Provide the [x, y] coordinate of the cell's center where the given text is located.  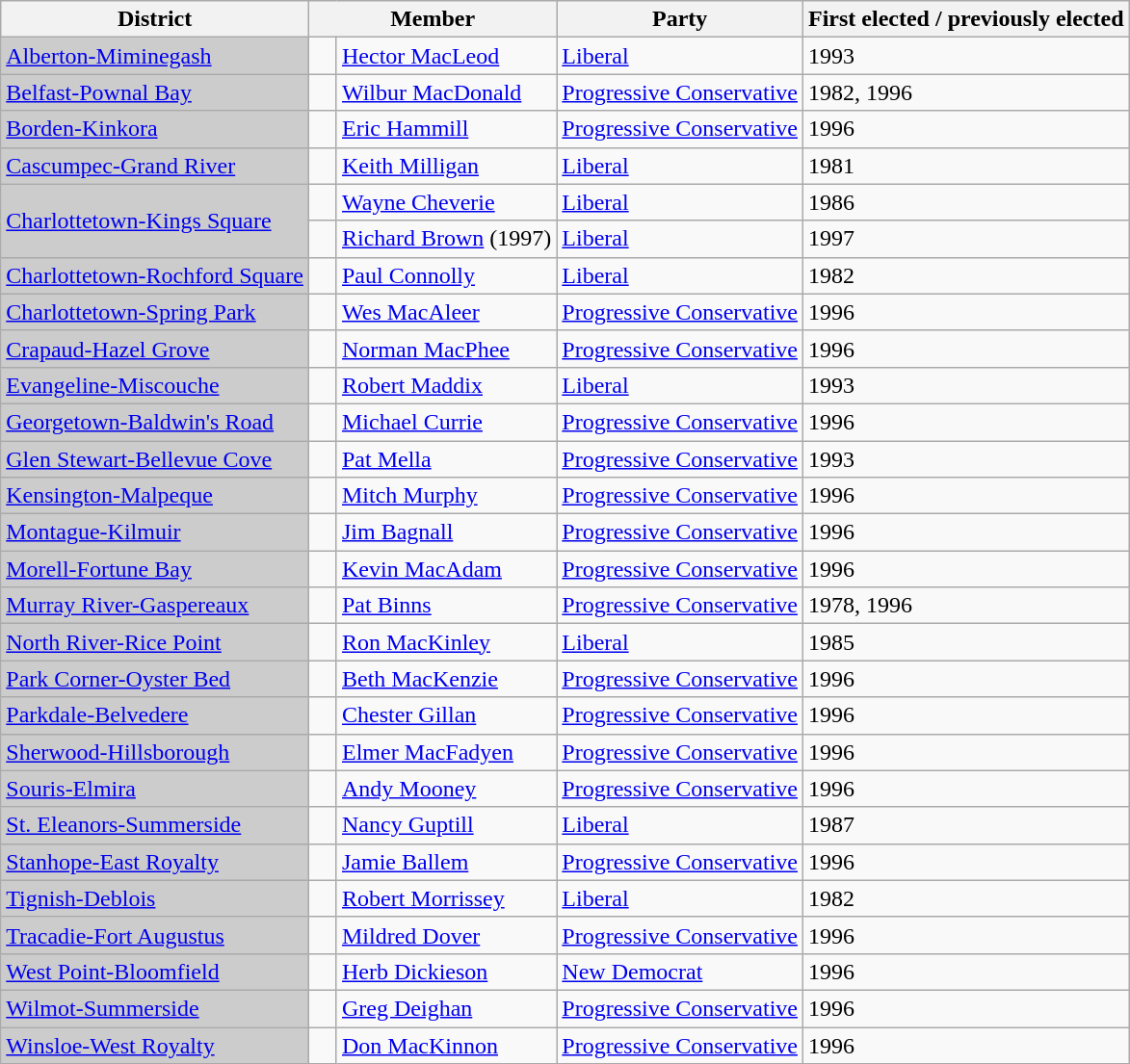
Murray River-Gaspereaux [155, 606]
Eric Hammill [446, 129]
Georgetown-Baldwin's Road [155, 422]
Herb Dickieson [446, 972]
1978, 1996 [967, 606]
West Point-Bloomfield [155, 972]
Robert Maddix [446, 385]
Greg Deighan [446, 1008]
Stanhope-East Royalty [155, 862]
Ron MacKinley [446, 642]
Kevin MacAdam [446, 569]
1985 [967, 642]
Andy Mooney [446, 789]
Tracadie-Fort Augustus [155, 935]
Keith Milligan [446, 166]
1981 [967, 166]
Hector MacLeod [446, 56]
Evangeline-Miscouche [155, 385]
Paul Connolly [446, 275]
Wes MacAleer [446, 312]
Alberton-Miminegash [155, 56]
Chester Gillan [446, 715]
Nancy Guptill [446, 825]
Pat Binns [446, 606]
Richard Brown (1997) [446, 239]
Mildred Dover [446, 935]
St. Eleanors-Summerside [155, 825]
Charlottetown-Kings Square [155, 221]
Mitch Murphy [446, 496]
Kensington-Malpeque [155, 496]
Borden-Kinkora [155, 129]
Charlottetown-Spring Park [155, 312]
Tignish-Deblois [155, 898]
Montague-Kilmuir [155, 532]
Wilmot-Summerside [155, 1008]
1982, 1996 [967, 92]
1997 [967, 239]
Norman MacPhee [446, 349]
Morell-Fortune Bay [155, 569]
First elected / previously elected [967, 19]
District [155, 19]
Parkdale-Belvedere [155, 715]
New Democrat [680, 972]
Party [680, 19]
Robert Morrissey [446, 898]
Glen Stewart-Bellevue Cove [155, 459]
Jamie Ballem [446, 862]
Jim Bagnall [446, 532]
1987 [967, 825]
1986 [967, 202]
Elmer MacFadyen [446, 752]
Beth MacKenzie [446, 679]
Crapaud-Hazel Grove [155, 349]
Winsloe-West Royalty [155, 1045]
Wilbur MacDonald [446, 92]
Charlottetown-Rochford Square [155, 275]
Pat Mella [446, 459]
Park Corner-Oyster Bed [155, 679]
Member [432, 19]
Don MacKinnon [446, 1045]
Souris-Elmira [155, 789]
North River-Rice Point [155, 642]
Michael Currie [446, 422]
Sherwood-Hillsborough [155, 752]
Belfast-Pownal Bay [155, 92]
Wayne Cheverie [446, 202]
Cascumpec-Grand River [155, 166]
